Scan for the cell matching the given text and deliver its (x, y) coordinate at center. 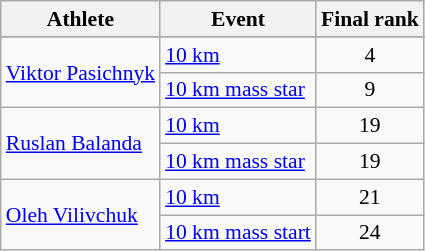
21 (370, 197)
Athlete (80, 19)
4 (370, 55)
Ruslan Balanda (80, 144)
10 km mass start (238, 233)
9 (370, 90)
Viktor Pasichnyk (80, 72)
Event (238, 19)
24 (370, 233)
Final rank (370, 19)
Oleh Vilivchuk (80, 214)
